Identify which cell holds the provided text, then report its (x, y) central coordinate. 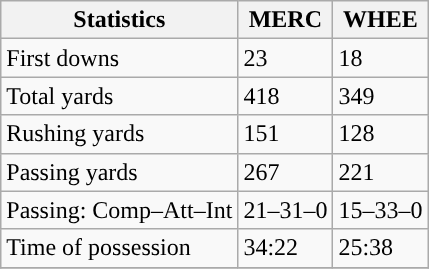
25:38 (380, 248)
21–31–0 (286, 210)
Rushing yards (120, 134)
First downs (120, 58)
23 (286, 58)
Statistics (120, 20)
WHEE (380, 20)
MERC (286, 20)
151 (286, 134)
15–33–0 (380, 210)
349 (380, 96)
18 (380, 58)
34:22 (286, 248)
128 (380, 134)
418 (286, 96)
267 (286, 172)
Passing: Comp–Att–Int (120, 210)
221 (380, 172)
Time of possession (120, 248)
Total yards (120, 96)
Passing yards (120, 172)
